Determine the [x, y] coordinate at the center of the cell enclosing the given text.  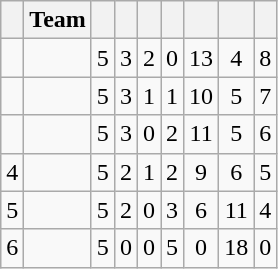
Team [58, 20]
10 [202, 96]
13 [202, 58]
9 [202, 172]
8 [266, 58]
18 [236, 248]
7 [266, 96]
